Pinpoint the cell where the given text exists, returning its [x, y] midpoint coordinate. 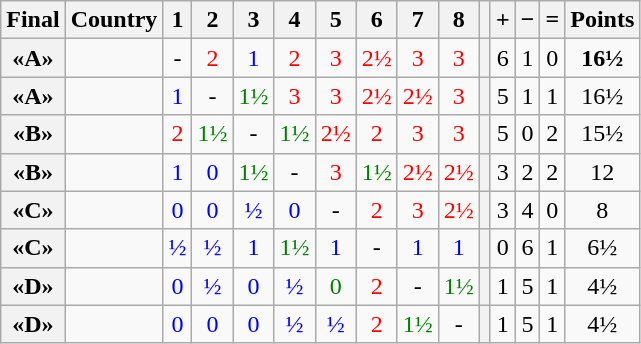
= [552, 20]
− [528, 20]
12 [602, 172]
7 [418, 20]
Country [114, 20]
Final [33, 20]
Points [602, 20]
6½ [602, 248]
+ [502, 20]
15½ [602, 134]
